Output the (x, y) coordinate of the center of the cell containing the given text.  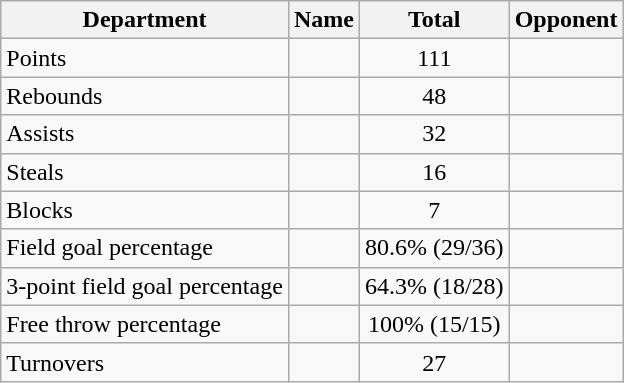
Turnovers (145, 362)
7 (434, 210)
Field goal percentage (145, 248)
80.6% (29/36) (434, 248)
100% (15/15) (434, 324)
27 (434, 362)
32 (434, 134)
Total (434, 20)
3-point field goal percentage (145, 286)
Blocks (145, 210)
Steals (145, 172)
111 (434, 58)
Points (145, 58)
Opponent (566, 20)
Department (145, 20)
64.3% (18/28) (434, 286)
48 (434, 96)
Name (324, 20)
Free throw percentage (145, 324)
Rebounds (145, 96)
Assists (145, 134)
16 (434, 172)
